Output the [x, y] coordinate of the center of the cell containing the given text.  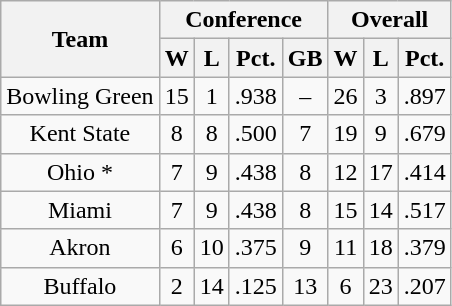
.517 [424, 210]
.897 [424, 96]
.125 [256, 286]
2 [176, 286]
– [305, 96]
10 [212, 248]
11 [346, 248]
GB [305, 58]
Team [80, 39]
26 [346, 96]
.379 [424, 248]
18 [380, 248]
17 [380, 172]
.679 [424, 134]
.207 [424, 286]
Buffalo [80, 286]
1 [212, 96]
.938 [256, 96]
Kent State [80, 134]
12 [346, 172]
Bowling Green [80, 96]
Miami [80, 210]
23 [380, 286]
.500 [256, 134]
Overall [390, 20]
Ohio * [80, 172]
13 [305, 286]
.375 [256, 248]
19 [346, 134]
Akron [80, 248]
.414 [424, 172]
3 [380, 96]
Conference [244, 20]
